Return [x, y] of the center of cell containing provided text 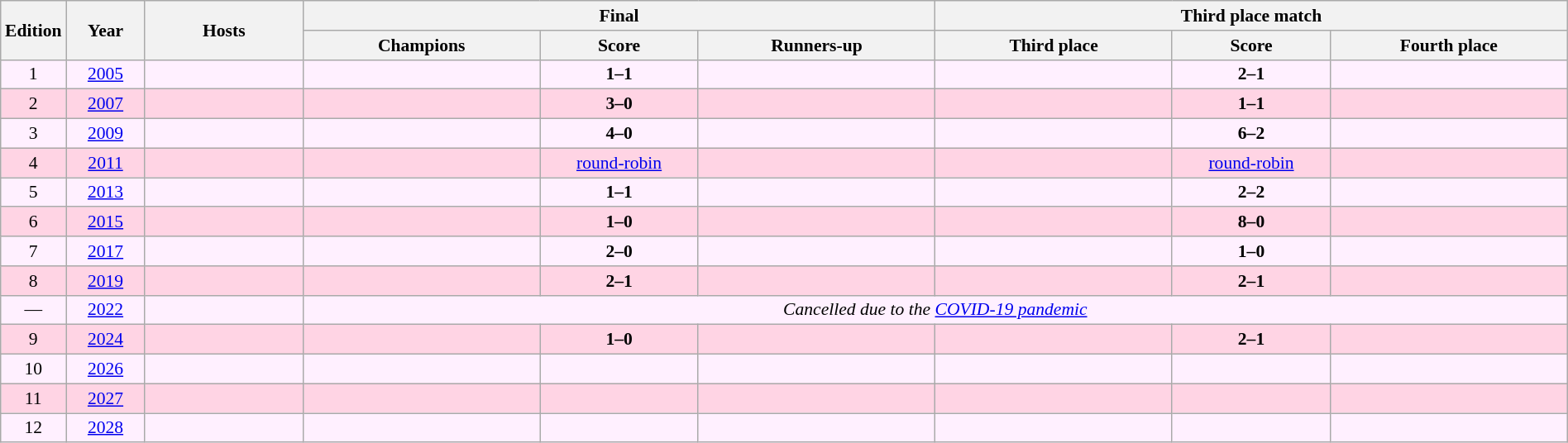
3–0 [619, 104]
Champions [422, 45]
4 [33, 163]
2007 [106, 104]
3 [33, 134]
Hosts [223, 30]
6–2 [1250, 134]
Edition [33, 30]
2027 [106, 398]
Runners-up [817, 45]
9 [33, 340]
1 [33, 74]
2015 [106, 222]
2026 [106, 369]
2017 [106, 251]
12 [33, 428]
5 [33, 193]
8 [33, 281]
2019 [106, 281]
Third place [1054, 45]
2024 [106, 340]
6 [33, 222]
Final [619, 16]
2011 [106, 163]
Year [106, 30]
Cancelled due to the COVID-19 pandemic [935, 310]
10 [33, 369]
4–0 [619, 134]
2 [33, 104]
2–2 [1250, 193]
Third place match [1251, 16]
2009 [106, 134]
8–0 [1250, 222]
2028 [106, 428]
2–0 [619, 251]
11 [33, 398]
— [33, 310]
2005 [106, 74]
7 [33, 251]
2022 [106, 310]
Fourth place [1449, 45]
2013 [106, 193]
